Determine the (X, Y) coordinate at the center of the cell enclosing the given text.  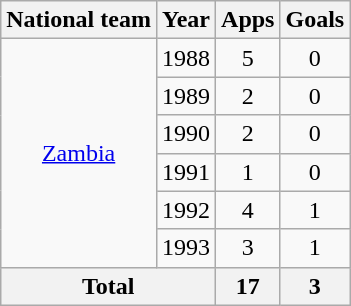
1991 (186, 172)
Apps (248, 20)
1992 (186, 210)
1993 (186, 248)
Total (108, 286)
1988 (186, 58)
1989 (186, 96)
5 (248, 58)
Goals (315, 20)
Zambia (79, 153)
1990 (186, 134)
4 (248, 210)
National team (79, 20)
Year (186, 20)
17 (248, 286)
